From the cell containing the given text, extract its center point as (x, y) coordinate. 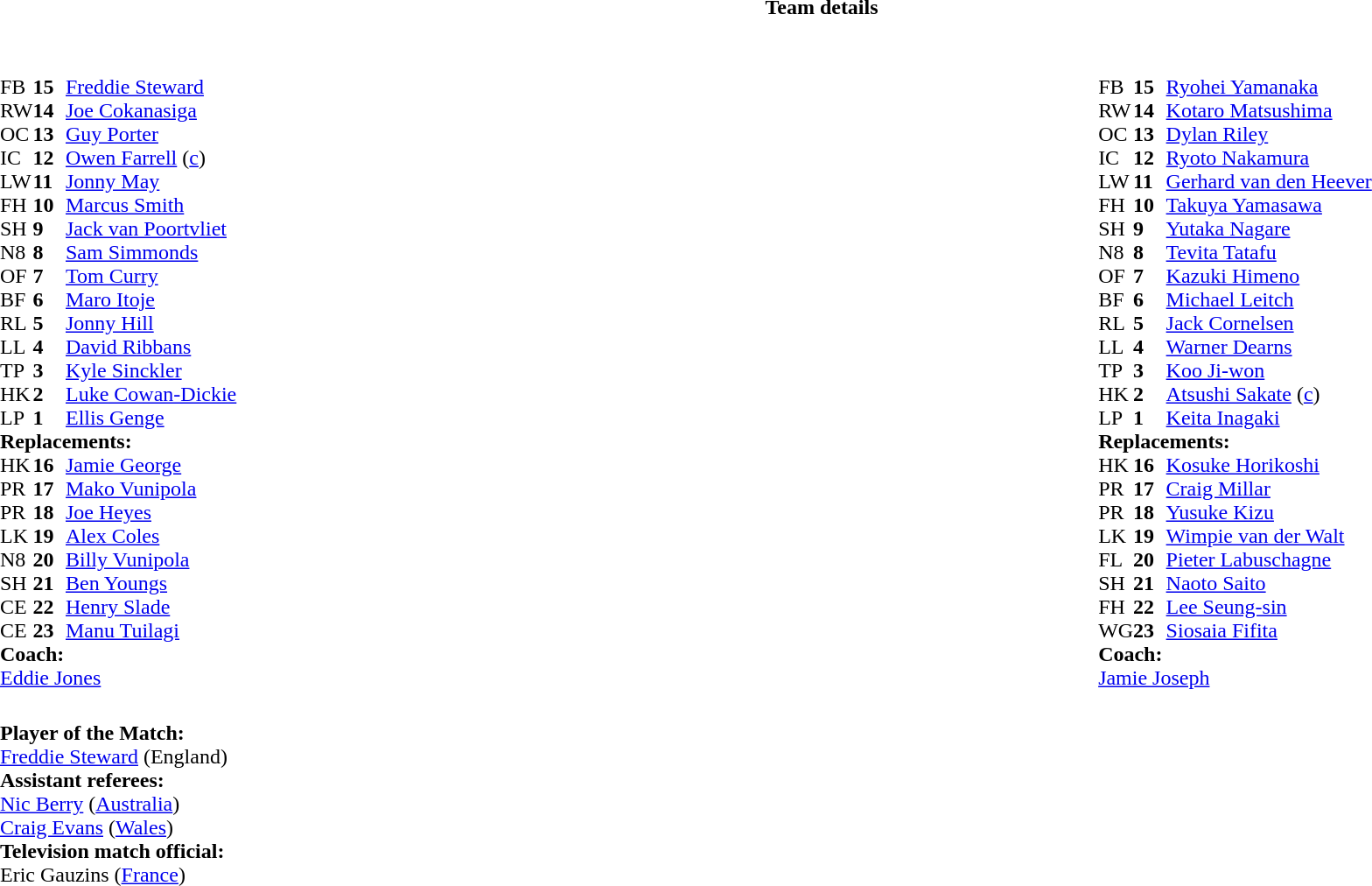
Owen Farrell (c) (150, 158)
Yutaka Nagare (1269, 229)
Kosuke Horikoshi (1269, 466)
Yusuke Kizu (1269, 513)
FL (1116, 560)
Kyle Sinckler (150, 371)
Kotaro Matsushima (1269, 110)
Joe Heyes (150, 513)
Eddie Jones (118, 678)
Maro Itoje (150, 299)
Gerhard van den Heever (1269, 182)
Jonny Hill (150, 324)
Mako Vunipola (150, 489)
Billy Vunipola (150, 560)
Jamie Joseph (1235, 678)
Tom Curry (150, 277)
Ellis Genge (150, 418)
Kazuki Himeno (1269, 277)
Jack van Poortvliet (150, 229)
Jamie George (150, 466)
Naoto Saito (1269, 583)
Wimpie van der Walt (1269, 536)
Henry Slade (150, 608)
Atsushi Sakate (c) (1269, 394)
Alex Coles (150, 536)
Jonny May (150, 182)
Luke Cowan-Dickie (150, 394)
Manu Tuilagi (150, 630)
David Ribbans (150, 347)
Michael Leitch (1269, 299)
Craig Millar (1269, 489)
Joe Cokanasiga (150, 110)
WG (1116, 630)
Keita Inagaki (1269, 418)
Guy Porter (150, 135)
Siosaia Fifita (1269, 630)
Tevita Tatafu (1269, 252)
Marcus Smith (150, 205)
Jack Cornelsen (1269, 324)
Lee Seung-sin (1269, 608)
Koo Ji-won (1269, 371)
Pieter Labuschagne (1269, 560)
Sam Simmonds (150, 252)
Dylan Riley (1269, 135)
Freddie Steward (150, 88)
Ryoto Nakamura (1269, 158)
Takuya Yamasawa (1269, 205)
Ryohei Yamanaka (1269, 88)
Warner Dearns (1269, 347)
Ben Youngs (150, 583)
